Output the (x, y) coordinate of the center of the cell containing the given text.  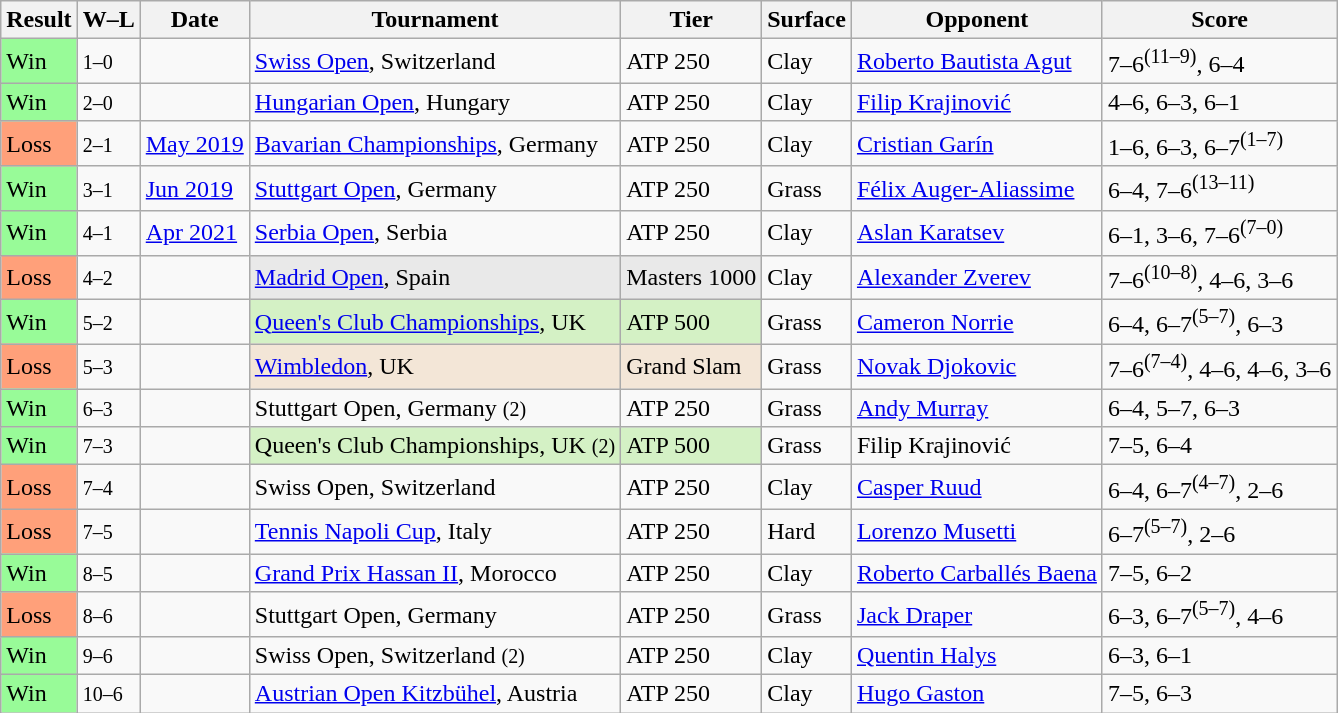
1–6, 6–3, 6–7(1–7) (1219, 144)
6–4, 6–7(5–7), 6–3 (1219, 322)
6–3, 6–1 (1219, 656)
Wimbledon, UK (434, 366)
6–3 (108, 408)
5–3 (108, 366)
Quentin Halys (976, 656)
Grand Slam (692, 366)
Lorenzo Musetti (976, 532)
Tier (692, 20)
Félix Auger-Aliassime (976, 188)
6–7(5–7), 2–6 (1219, 532)
Hugo Gaston (976, 694)
7–6(7–4), 4–6, 4–6, 3–6 (1219, 366)
9–6 (108, 656)
Opponent (976, 20)
Bavarian Championships, Germany (434, 144)
7–5 (108, 532)
Grand Prix Hassan II, Morocco (434, 573)
W–L (108, 20)
Madrid Open, Spain (434, 278)
3–1 (108, 188)
4–6, 6–3, 6–1 (1219, 102)
8–5 (108, 573)
6–3, 6–7(5–7), 4–6 (1219, 614)
Alexander Zverev (976, 278)
10–6 (108, 694)
Score (1219, 20)
Cristian Garín (976, 144)
7–5, 6–2 (1219, 573)
4–1 (108, 234)
7–5, 6–4 (1219, 446)
Hard (807, 532)
May 2019 (194, 144)
6–1, 3–6, 7–6(7–0) (1219, 234)
Surface (807, 20)
5–2 (108, 322)
2–1 (108, 144)
6–4, 6–7(4–7), 2–6 (1219, 488)
Tennis Napoli Cup, Italy (434, 532)
Cameron Norrie (976, 322)
7–6(10–8), 4–6, 3–6 (1219, 278)
Aslan Karatsev (976, 234)
Queen's Club Championships, UK (434, 322)
Masters 1000 (692, 278)
7–5, 6–3 (1219, 694)
6–4, 5–7, 6–3 (1219, 408)
Queen's Club Championships, UK (2) (434, 446)
Swiss Open, Switzerland (2) (434, 656)
7–3 (108, 446)
Andy Murray (976, 408)
1–0 (108, 62)
Novak Djokovic (976, 366)
Serbia Open, Serbia (434, 234)
Roberto Bautista Agut (976, 62)
Result (39, 20)
Austrian Open Kitzbühel, Austria (434, 694)
Jun 2019 (194, 188)
Roberto Carballés Baena (976, 573)
Jack Draper (976, 614)
4–2 (108, 278)
8–6 (108, 614)
Stuttgart Open, Germany (2) (434, 408)
2–0 (108, 102)
Apr 2021 (194, 234)
7–6(11–9), 6–4 (1219, 62)
7–4 (108, 488)
Date (194, 20)
6–4, 7–6(13–11) (1219, 188)
Tournament (434, 20)
Hungarian Open, Hungary (434, 102)
Casper Ruud (976, 488)
